Provide the (X, Y) coordinate of the cell's center where the given text is located.  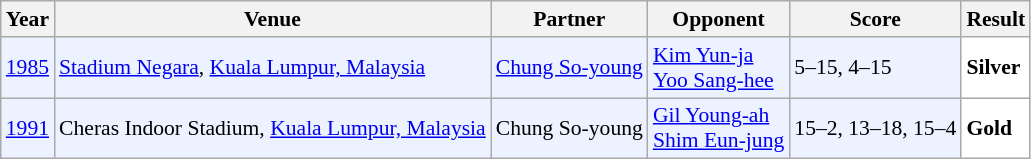
5–15, 4–15 (875, 68)
Opponent (718, 19)
Cheras Indoor Stadium, Kuala Lumpur, Malaysia (272, 128)
Kim Yun-ja Yoo Sang-hee (718, 68)
Gil Young-ah Shim Eun-jung (718, 128)
Year (28, 19)
15–2, 13–18, 15–4 (875, 128)
Stadium Negara, Kuala Lumpur, Malaysia (272, 68)
1985 (28, 68)
Venue (272, 19)
Score (875, 19)
1991 (28, 128)
Gold (996, 128)
Partner (570, 19)
Result (996, 19)
Silver (996, 68)
